Search for the cell housing the specified text and yield its (X, Y) center coordinate. 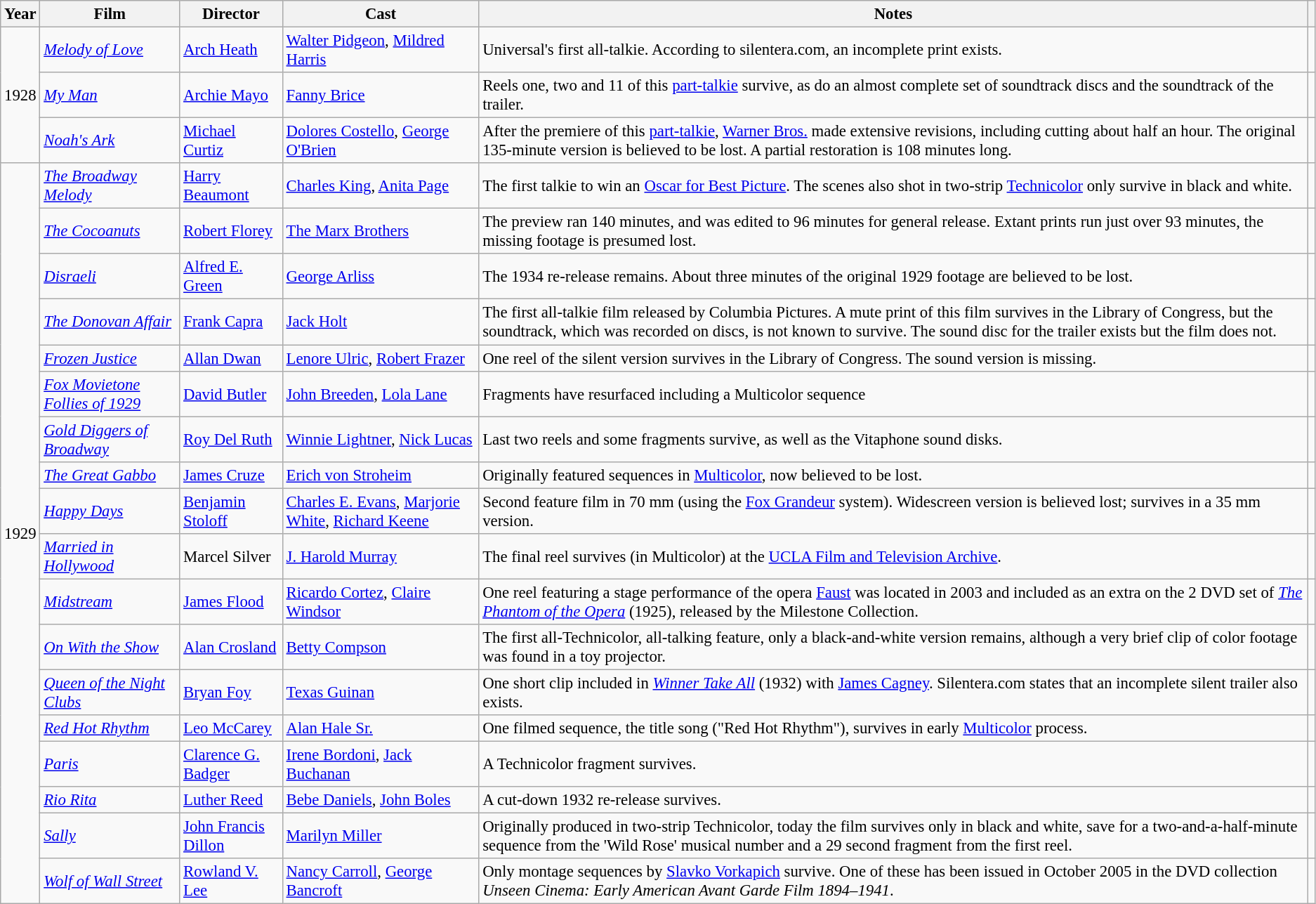
Disraeli (110, 277)
Midstream (110, 601)
Harry Beaumont (232, 185)
Leo McCarey (232, 728)
Notes (893, 14)
Rowland V. Lee (232, 881)
1928 (20, 96)
J. Harold Murray (381, 556)
Archie Mayo (232, 96)
Reels one, two and 11 of this part-talkie survive, as do an almost complete set of soundtrack discs and the soundtrack of the trailer. (893, 96)
Marcel Silver (232, 556)
Second feature film in 70 mm (using the Fox Grandeur system). Widescreen version is believed lost; survives in a 35 mm version. (893, 511)
Charles King, Anita Page (381, 185)
Lenore Ulric, Robert Frazer (381, 358)
Last two reels and some fragments survive, as well as the Vitaphone sound disks. (893, 440)
Marilyn Miller (381, 836)
Paris (110, 764)
Alan Crosland (232, 648)
The final reel survives (in Multicolor) at the UCLA Film and Television Archive. (893, 556)
Film (110, 14)
Betty Compson (381, 648)
My Man (110, 96)
Dolores Costello, George O'Brien (381, 140)
A Technicolor fragment survives. (893, 764)
John Francis Dillon (232, 836)
Roy Del Ruth (232, 440)
Wolf of Wall Street (110, 881)
The 1934 re-release remains. About three minutes of the original 1929 footage are believed to be lost. (893, 277)
The first talkie to win an Oscar for Best Picture. The scenes also shot in two-strip Technicolor only survive in black and white. (893, 185)
A cut-down 1932 re-release survives. (893, 800)
Happy Days (110, 511)
1929 (20, 534)
Red Hot Rhythm (110, 728)
Ricardo Cortez, Claire Windsor (381, 601)
One reel of the silent version survives in the Library of Congress. The sound version is missing. (893, 358)
George Arliss (381, 277)
Erich von Stroheim (381, 475)
Irene Bordoni, Jack Buchanan (381, 764)
The Donovan Affair (110, 322)
Robert Florey (232, 232)
Michael Curtiz (232, 140)
James Cruze (232, 475)
Rio Rita (110, 800)
Director (232, 14)
Cast (381, 14)
Frozen Justice (110, 358)
Nancy Carroll, George Bancroft (381, 881)
Sally (110, 836)
Fox Movietone Follies of 1929 (110, 393)
Clarence G. Badger (232, 764)
Fanny Brice (381, 96)
Winnie Lightner, Nick Lucas (381, 440)
The Great Gabbo (110, 475)
Alfred E. Green (232, 277)
Married in Hollywood (110, 556)
Fragments have resurfaced including a Multicolor sequence (893, 393)
One filmed sequence, the title song ("Red Hot Rhythm"), survives in early Multicolor process. (893, 728)
Originally featured sequences in Multicolor, now believed to be lost. (893, 475)
The Marx Brothers (381, 232)
Jack Holt (381, 322)
James Flood (232, 601)
David Butler (232, 393)
Queen of the Night Clubs (110, 693)
John Breeden, Lola Lane (381, 393)
Allan Dwan (232, 358)
Year (20, 14)
Alan Hale Sr. (381, 728)
Texas Guinan (381, 693)
Bebe Daniels, John Boles (381, 800)
Walter Pidgeon, Mildred Harris (381, 51)
On With the Show (110, 648)
Frank Capra (232, 322)
One short clip included in Winner Take All (1932) with James Cagney. Silentera.com states that an incomplete silent trailer also exists. (893, 693)
Gold Diggers of Broadway (110, 440)
Melody of Love (110, 51)
Benjamin Stoloff (232, 511)
Arch Heath (232, 51)
Bryan Foy (232, 693)
Universal's first all-talkie. According to silentera.com, an incomplete print exists. (893, 51)
Charles E. Evans, Marjorie White, Richard Keene (381, 511)
The Broadway Melody (110, 185)
Luther Reed (232, 800)
Noah's Ark (110, 140)
The Cocoanuts (110, 232)
